Return (x, y) of the center of cell containing provided text 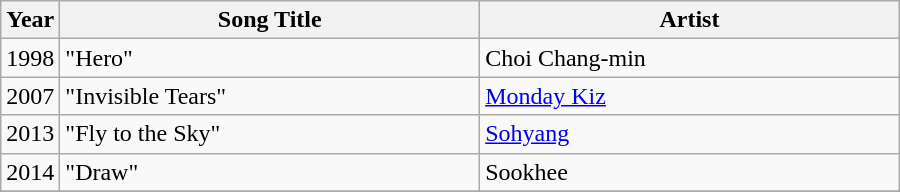
Artist (690, 20)
2014 (30, 172)
Year (30, 20)
"Invisible Tears" (270, 96)
2007 (30, 96)
1998 (30, 58)
"Hero" (270, 58)
2013 (30, 134)
"Fly to the Sky" (270, 134)
Sohyang (690, 134)
Monday Kiz (690, 96)
Choi Chang-min (690, 58)
"Draw" (270, 172)
Song Title (270, 20)
Sookhee (690, 172)
